Extract the (X, Y) coordinate from the center of the cell holding the provided text.  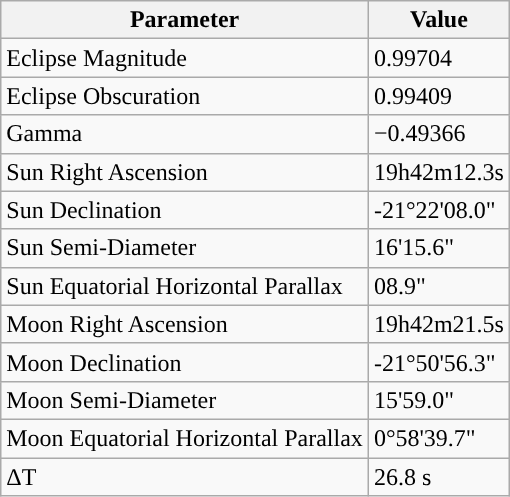
Sun Declination (185, 210)
15'59.0" (438, 400)
Sun Semi-Diameter (185, 248)
-21°22'08.0" (438, 210)
Eclipse Magnitude (185, 58)
Sun Equatorial Horizontal Parallax (185, 286)
Moon Right Ascension (185, 324)
0.99409 (438, 96)
Gamma (185, 134)
−0.49366 (438, 134)
Moon Equatorial Horizontal Parallax (185, 438)
26.8 s (438, 477)
0°58'39.7" (438, 438)
Moon Declination (185, 362)
Eclipse Obscuration (185, 96)
Sun Right Ascension (185, 172)
19h42m21.5s (438, 324)
16'15.6" (438, 248)
19h42m12.3s (438, 172)
Parameter (185, 20)
Value (438, 20)
Moon Semi-Diameter (185, 400)
08.9" (438, 286)
0.99704 (438, 58)
-21°50'56.3" (438, 362)
ΔT (185, 477)
